Return (x, y) of the center of cell containing provided text 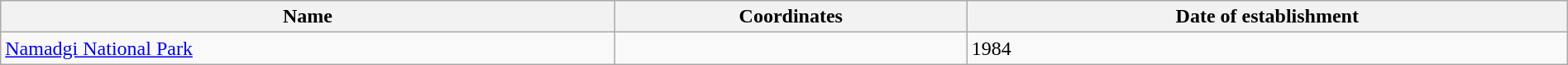
Name (308, 17)
Coordinates (791, 17)
Namadgi National Park (308, 48)
Date of establishment (1267, 17)
1984 (1267, 48)
